Pinpoint the cell where the given text exists, returning its (X, Y) midpoint coordinate. 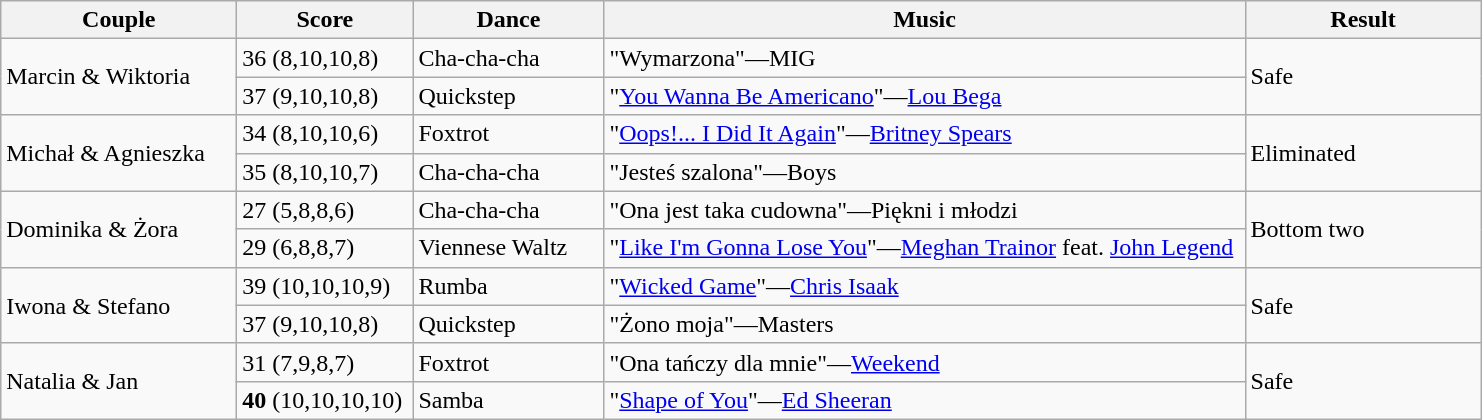
Music (924, 20)
36 (8,10,10,8) (325, 58)
Dominika & Żora (119, 229)
Michał & Agnieszka (119, 153)
"Oops!... I Did It Again"—Britney Spears (924, 134)
34 (8,10,10,6) (325, 134)
Score (325, 20)
"Jesteś szalona"—Boys (924, 172)
39 (10,10,10,9) (325, 286)
31 (7,9,8,7) (325, 362)
"Ona tańczy dla mnie"—Weekend (924, 362)
Dance (508, 20)
Result (1363, 20)
Rumba (508, 286)
29 (6,8,8,7) (325, 248)
Marcin & Wiktoria (119, 77)
Bottom two (1363, 229)
"Shape of You"—Ed Sheeran (924, 400)
"Like I'm Gonna Lose You"—Meghan Trainor feat. John Legend (924, 248)
Iwona & Stefano (119, 305)
Eliminated (1363, 153)
Natalia & Jan (119, 381)
"Wicked Game"—Chris Isaak (924, 286)
Viennese Waltz (508, 248)
35 (8,10,10,7) (325, 172)
Couple (119, 20)
"Żono moja"—Masters (924, 324)
"Ona jest taka cudowna"—Piękni i młodzi (924, 210)
"You Wanna Be Americano"—Lou Bega (924, 96)
Samba (508, 400)
27 (5,8,8,6) (325, 210)
"Wymarzona"—MIG (924, 58)
40 (10,10,10,10) (325, 400)
